Find where the given text appears and provide that cell's center as (x, y) coordinate. 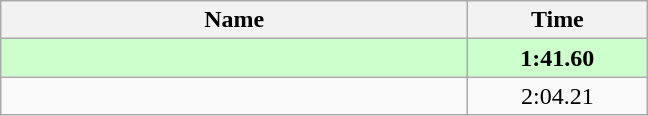
Time (558, 20)
Name (234, 20)
1:41.60 (558, 58)
2:04.21 (558, 96)
